Capture the cell that displays the provided text and extract its [x, y] central coordinate. 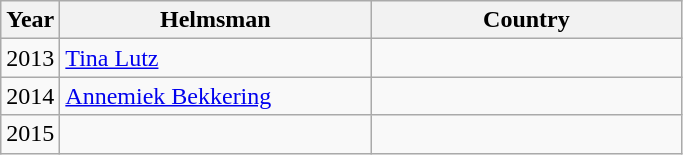
Year [30, 20]
Annemiek Bekkering [216, 96]
2014 [30, 96]
Country [526, 20]
2015 [30, 134]
Helmsman [216, 20]
2013 [30, 58]
Tina Lutz [216, 58]
